Extract the (x, y) coordinate from the center of the cell holding the provided text.  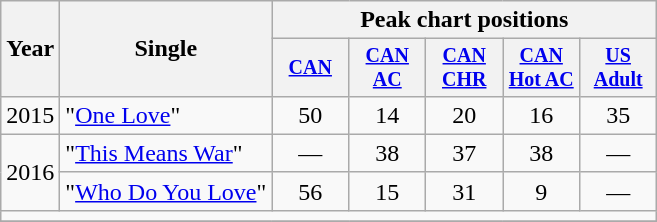
14 (388, 115)
20 (464, 115)
31 (464, 191)
2015 (30, 115)
US Adult (618, 68)
37 (464, 153)
CAN (310, 68)
Single (166, 49)
Year (30, 49)
50 (310, 115)
CAN Hot AC (542, 68)
Peak chart positions (464, 20)
CAN AC (388, 68)
56 (310, 191)
CAN CHR (464, 68)
"One Love" (166, 115)
35 (618, 115)
2016 (30, 172)
16 (542, 115)
15 (388, 191)
"Who Do You Love" (166, 191)
"This Means War" (166, 153)
9 (542, 191)
